Find where the given text appears and provide that cell's center as (X, Y) coordinate. 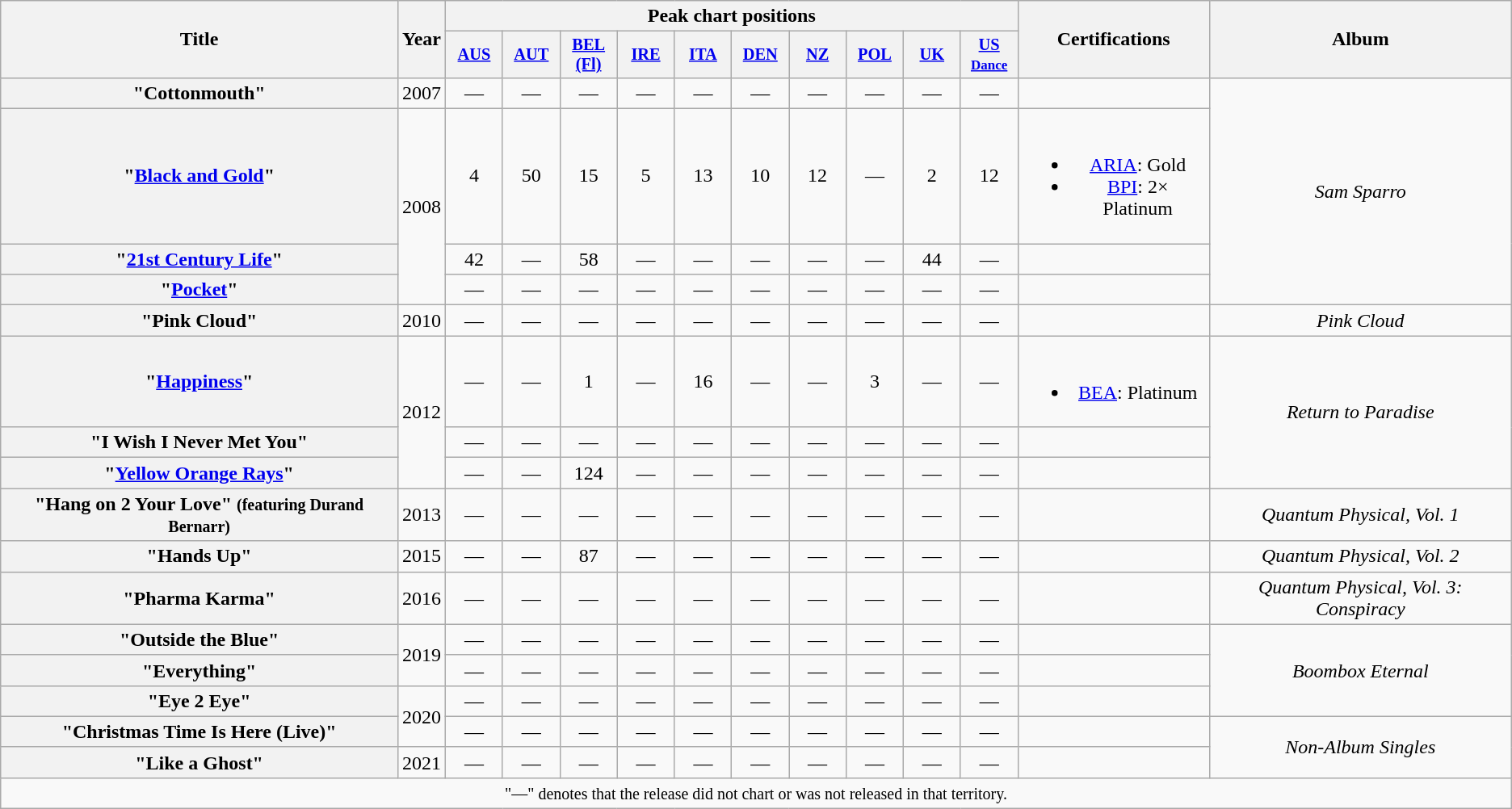
Sam Sparro (1360, 191)
ITA (703, 55)
Non-Album Singles (1360, 747)
50 (531, 176)
13 (703, 176)
10 (761, 176)
2020 (422, 716)
2 (932, 176)
2012 (422, 412)
2019 (422, 655)
POL (876, 55)
"I Wish I Never Met You" (199, 442)
Title (199, 40)
BEL(Fl) (588, 55)
Year (422, 40)
Quantum Physical, Vol. 3: Conspiracy (1360, 597)
"Cottonmouth" (199, 93)
2016 (422, 597)
USDance (989, 55)
"Pink Cloud" (199, 321)
NZ (817, 55)
"Yellow Orange Rays" (199, 473)
124 (588, 473)
Peak chart positions (732, 16)
"Christmas Time Is Here (Live)" (199, 731)
Album (1360, 40)
"Happiness" (199, 381)
"Pocket" (199, 290)
2008 (422, 207)
Quantum Physical, Vol. 1 (1360, 515)
42 (475, 259)
"Pharma Karma" (199, 597)
Certifications (1113, 40)
"Hands Up" (199, 556)
2021 (422, 762)
16 (703, 381)
Quantum Physical, Vol. 2 (1360, 556)
ARIA: GoldBPI: 2× Platinum (1113, 176)
2007 (422, 93)
"Everything" (199, 670)
1 (588, 381)
BEA: Platinum (1113, 381)
"Like a Ghost" (199, 762)
"Hang on 2 Your Love" (featuring Durand Bernarr) (199, 515)
AUT (531, 55)
3 (876, 381)
"Black and Gold" (199, 176)
58 (588, 259)
UK (932, 55)
87 (588, 556)
DEN (761, 55)
2010 (422, 321)
Boombox Eternal (1360, 670)
2015 (422, 556)
IRE (646, 55)
5 (646, 176)
"—" denotes that the release did not chart or was not released in that territory. (756, 793)
"Outside the Blue" (199, 639)
15 (588, 176)
2013 (422, 515)
4 (475, 176)
"21st Century Life" (199, 259)
Return to Paradise (1360, 412)
"Eye 2 Eye" (199, 701)
44 (932, 259)
Pink Cloud (1360, 321)
AUS (475, 55)
